Capture the cell that displays the provided text and extract its [x, y] central coordinate. 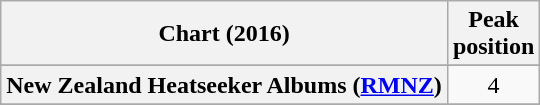
Peak position [493, 34]
4 [493, 85]
Chart (2016) [224, 34]
New Zealand Heatseeker Albums (RMNZ) [224, 85]
